Return [x, y] of the center of cell containing provided text 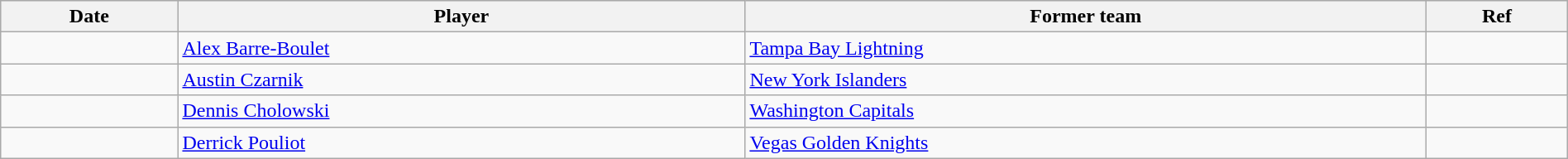
Derrick Pouliot [461, 142]
Alex Barre-Boulet [461, 48]
Washington Capitals [1086, 111]
New York Islanders [1086, 79]
Tampa Bay Lightning [1086, 48]
Vegas Golden Knights [1086, 142]
Player [461, 17]
Austin Czarnik [461, 79]
Dennis Cholowski [461, 111]
Ref [1497, 17]
Date [89, 17]
Former team [1086, 17]
